Return [X, Y] of the center of cell containing provided text 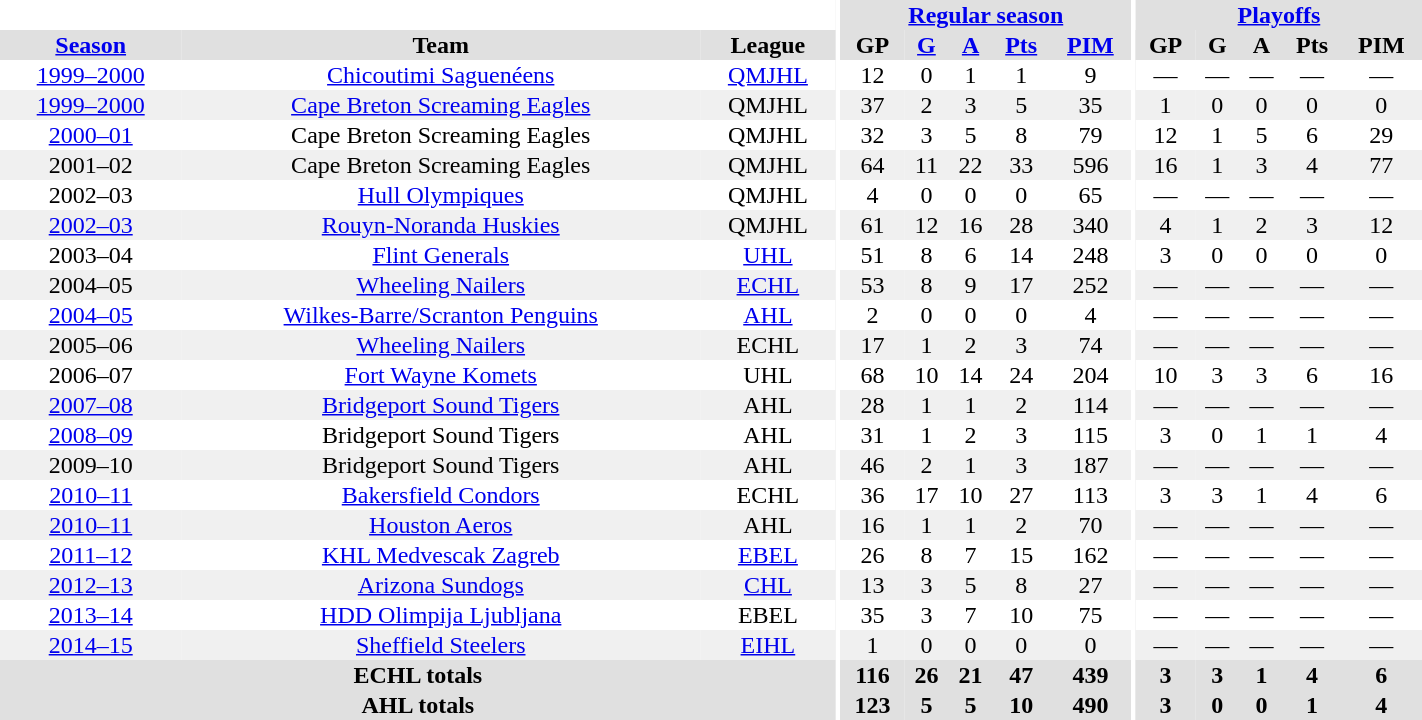
Rouyn-Noranda Huskies [440, 225]
11 [926, 165]
KHL Medvescak Zagreb [440, 555]
24 [1022, 375]
2000–01 [90, 135]
32 [873, 135]
115 [1090, 435]
439 [1090, 675]
2011–12 [90, 555]
187 [1090, 465]
204 [1090, 375]
AHL totals [418, 705]
51 [873, 255]
Hull Olympiques [440, 195]
Wilkes-Barre/Scranton Penguins [440, 315]
2014–15 [90, 645]
47 [1022, 675]
61 [873, 225]
2009–10 [90, 465]
37 [873, 105]
Fort Wayne Komets [440, 375]
53 [873, 285]
2013–14 [90, 615]
13 [873, 585]
77 [1382, 165]
2001–02 [90, 165]
Houston Aeros [440, 525]
113 [1090, 495]
ECHL totals [418, 675]
Playoffs [1279, 15]
Chicoutimi Saguenéens [440, 75]
79 [1090, 135]
65 [1090, 195]
2007–08 [90, 405]
22 [970, 165]
Sheffield Steelers [440, 645]
162 [1090, 555]
2008–09 [90, 435]
EIHL [768, 645]
31 [873, 435]
Arizona Sundogs [440, 585]
75 [1090, 615]
490 [1090, 705]
Bakersfield Condors [440, 495]
Flint Generals [440, 255]
596 [1090, 165]
36 [873, 495]
116 [873, 675]
21 [970, 675]
2012–13 [90, 585]
League [768, 45]
15 [1022, 555]
70 [1090, 525]
29 [1382, 135]
340 [1090, 225]
46 [873, 465]
74 [1090, 345]
33 [1022, 165]
68 [873, 375]
Team [440, 45]
Regular season [986, 15]
2005–06 [90, 345]
64 [873, 165]
252 [1090, 285]
114 [1090, 405]
2006–07 [90, 375]
2003–04 [90, 255]
248 [1090, 255]
HDD Olimpija Ljubljana [440, 615]
123 [873, 705]
CHL [768, 585]
Season [90, 45]
